Scan for the cell matching the given text and deliver its [x, y] coordinate at center. 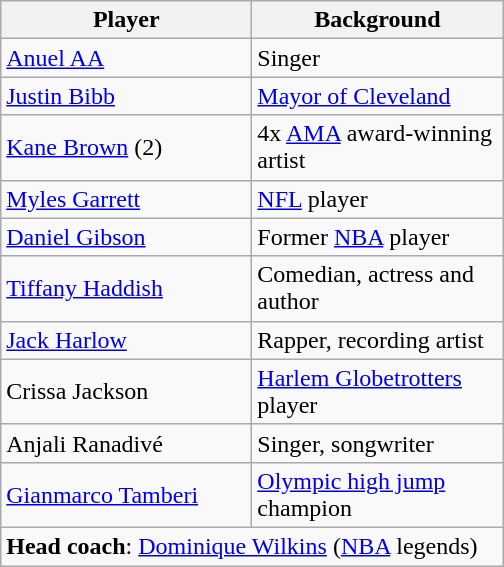
Singer, songwriter [378, 443]
Rapper, recording artist [378, 340]
Jack Harlow [126, 340]
Player [126, 20]
Daniel Gibson [126, 237]
Mayor of Cleveland [378, 96]
Background [378, 20]
Anuel AA [126, 58]
Anjali Ranadivé [126, 443]
Myles Garrett [126, 199]
NFL player [378, 199]
Gianmarco Tamberi [126, 494]
Crissa Jackson [126, 392]
Head coach: Dominique Wilkins (NBA legends) [252, 546]
Olympic high jump champion [378, 494]
4x AMA award-winning artist [378, 148]
Comedian, actress and author [378, 288]
Justin Bibb [126, 96]
Harlem Globetrotters player [378, 392]
Tiffany Haddish [126, 288]
Former NBA player [378, 237]
Kane Brown (2) [126, 148]
Singer [378, 58]
